Detect which cell encompasses the target text, then output its (x, y) center coordinate. 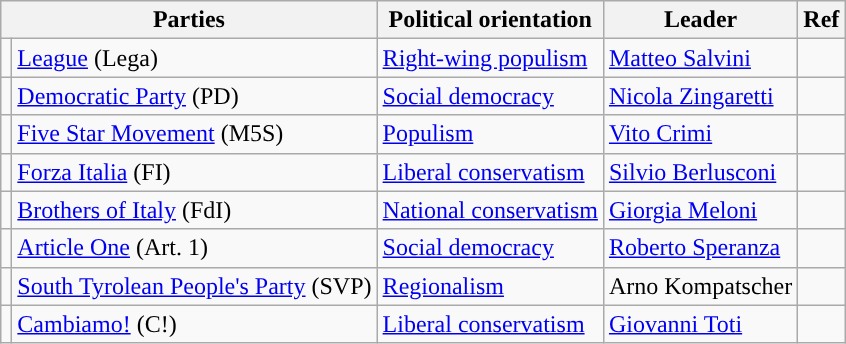
National conservatism (490, 210)
Matteo Salvini (700, 58)
Giorgia Meloni (700, 210)
League (Lega) (194, 58)
Article One (Art. 1) (194, 248)
Vito Crimi (700, 134)
Democratic Party (PD) (194, 96)
Arno Kompatscher (700, 286)
Leader (700, 20)
Giovanni Toti (700, 324)
Parties (189, 20)
Cambiamo! (C!) (194, 324)
Right-wing populism (490, 58)
Regionalism (490, 286)
Roberto Speranza (700, 248)
South Tyrolean People's Party (SVP) (194, 286)
Silvio Berlusconi (700, 172)
Five Star Movement (M5S) (194, 134)
Brothers of Italy (FdI) (194, 210)
Ref (822, 20)
Nicola Zingaretti (700, 96)
Political orientation (490, 20)
Populism (490, 134)
Forza Italia (FI) (194, 172)
